Detect which cell encompasses the target text, then output its (X, Y) center coordinate. 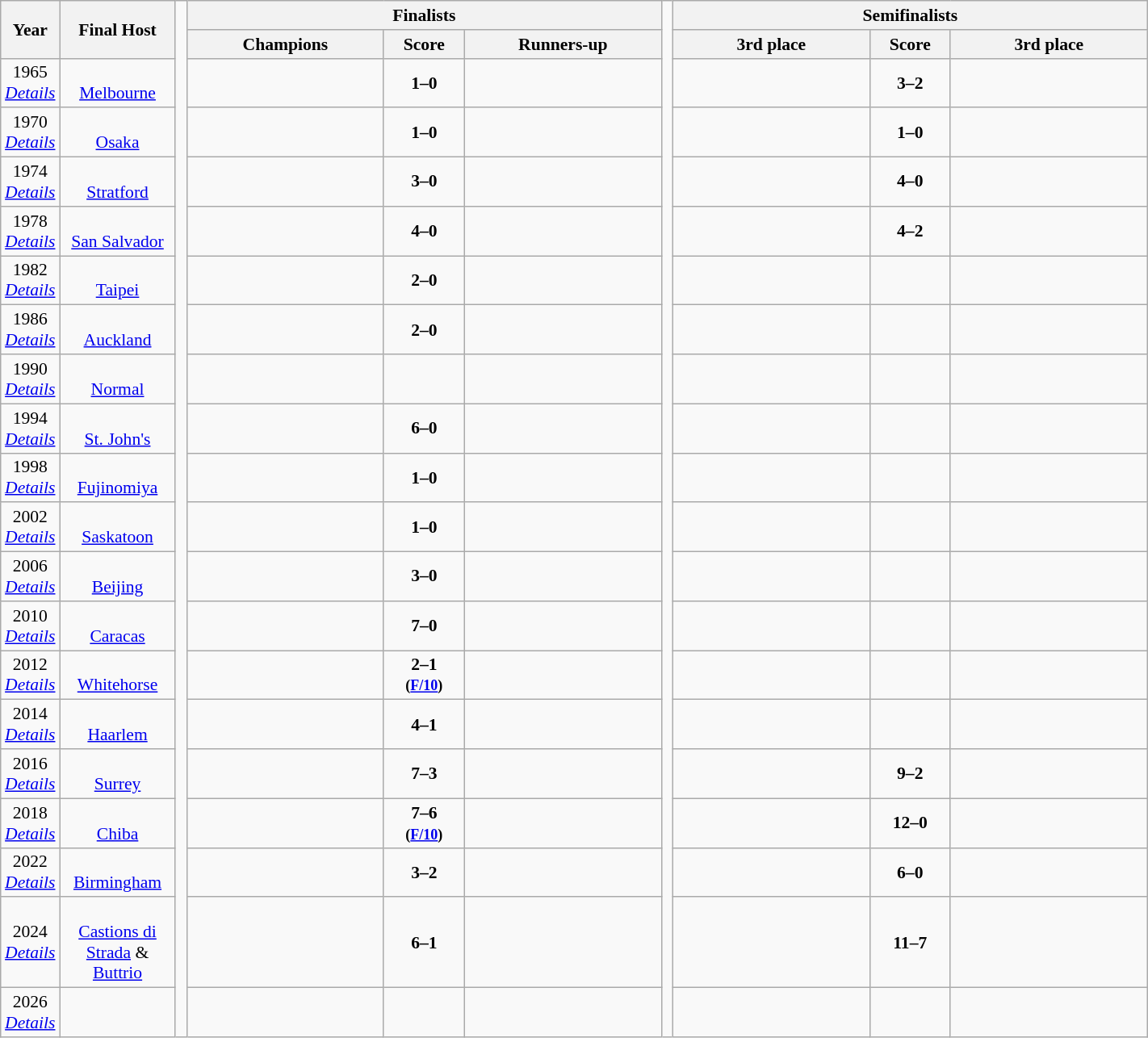
12–0 (910, 823)
Birmingham (118, 872)
Auckland (118, 329)
Melbourne (118, 82)
4–1 (424, 725)
1998Details (31, 478)
1974Details (31, 182)
Saskatoon (118, 528)
Fujinomiya (118, 478)
Osaka (118, 132)
2010Details (31, 626)
6–1 (424, 943)
Final Host (118, 29)
2026Details (31, 1012)
Runners-up (563, 44)
Chiba (118, 823)
St. John's (118, 428)
2–1 (F/10) (424, 675)
Surrey (118, 773)
Caracas (118, 626)
1970Details (31, 132)
7–6 (F/10) (424, 823)
Year (31, 29)
Stratford (118, 182)
1978Details (31, 231)
2012Details (31, 675)
Beijing (118, 576)
2002Details (31, 528)
2022Details (31, 872)
Haarlem (118, 725)
7–0 (424, 626)
2016Details (31, 773)
7–3 (424, 773)
1990Details (31, 379)
Semifinalists (910, 15)
4–2 (910, 231)
1994Details (31, 428)
1965Details (31, 82)
2018Details (31, 823)
2014Details (31, 725)
Castions di Strada & Buttrio (118, 943)
Champions (286, 44)
2024Details (31, 943)
Taipei (118, 281)
1982Details (31, 281)
Whitehorse (118, 675)
Finalists (425, 15)
2006Details (31, 576)
9–2 (910, 773)
San Salvador (118, 231)
11–7 (910, 943)
1986Details (31, 329)
Normal (118, 379)
